Return [X, Y] of the center of cell containing provided text 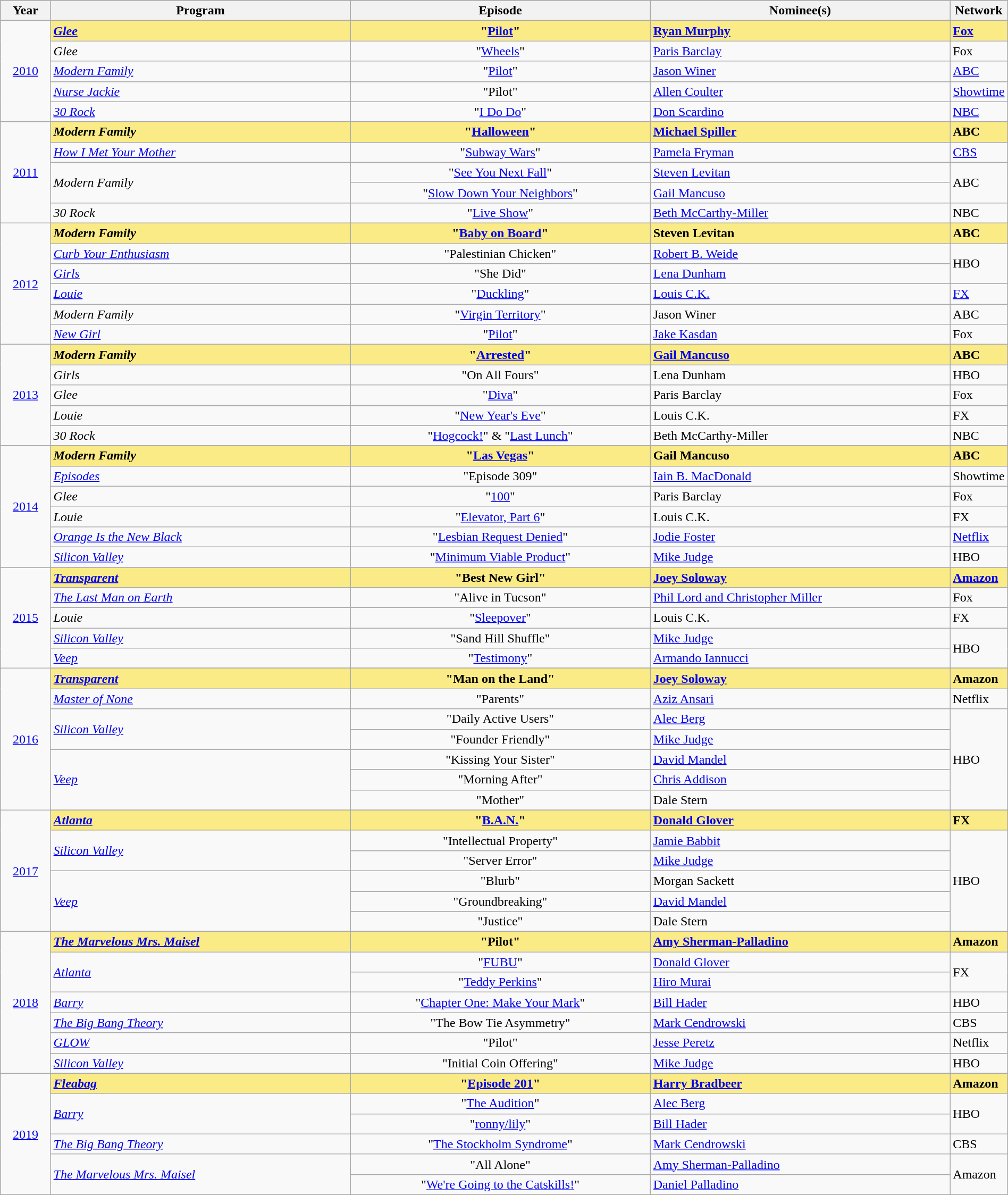
Jake Kasdan [800, 335]
Jodie Foster [800, 537]
Episode [500, 11]
"Slow Down Your Neighbors" [500, 193]
"Justice" [500, 922]
Armando Iannucci [800, 658]
"Testimony" [500, 658]
"Duckling" [500, 294]
2010 [26, 71]
2015 [26, 617]
"Founder Friendly" [500, 739]
Morgan Sackett [800, 881]
"Parents" [500, 699]
"Episode 201" [500, 1083]
"Initial Coin Offering" [500, 1063]
"Morning After" [500, 780]
"The Bow Tie Asymmetry" [500, 1023]
"Subway Wars" [500, 152]
Fleabag [200, 1083]
"Halloween" [500, 132]
"Sand Hill Shuffle" [500, 638]
Robert B. Weide [800, 254]
"Baby on Board" [500, 233]
How I Met Your Mother [200, 152]
"Intellectual Property" [500, 840]
The Last Man on Earth [200, 598]
"Best New Girl" [500, 577]
Nurse Jackie [200, 91]
Nominee(s) [800, 11]
"Man on the Land" [500, 679]
Harry Bradbeer [800, 1083]
2016 [26, 739]
Jamie Babbit [800, 840]
Iain B. MacDonald [800, 476]
Phil Lord and Christopher Miller [800, 598]
"100" [500, 496]
"Chapter One: Make Your Mark" [500, 1002]
Michael Spiller [800, 132]
"Palestinian Chicken" [500, 254]
2017 [26, 871]
Don Scardino [800, 112]
"Daily Active Users" [500, 719]
Aziz Ansari [800, 699]
"On All Fours" [500, 375]
"See You Next Fall" [500, 172]
Episodes [200, 476]
2013 [26, 395]
2011 [26, 172]
Allen Coulter [800, 91]
Year [26, 11]
"Wheels" [500, 51]
"Las Vegas" [500, 456]
"Sleepover" [500, 618]
"Virgin Territory" [500, 314]
2014 [26, 506]
"Minimum Viable Product" [500, 557]
"Hogcock!" & "Last Lunch" [500, 436]
"Live Show" [500, 213]
"Mother" [500, 800]
"Lesbian Request Denied" [500, 537]
"Diva" [500, 395]
"Groundbreaking" [500, 901]
2019 [26, 1134]
Program [200, 11]
"ronny/lily" [500, 1124]
"B.A.N." [500, 820]
Ryan Murphy [800, 31]
"Kissing Your Sister" [500, 759]
Jesse Peretz [800, 1043]
Curb Your Enthusiasm [200, 254]
"The Audition" [500, 1104]
Orange Is the New Black [200, 537]
"Alive in Tucson" [500, 598]
Master of None [200, 699]
New Girl [200, 335]
"FUBU" [500, 962]
Daniel Palladino [800, 1184]
Chris Addison [800, 780]
GLOW [200, 1043]
"We're Going to the Catskills!" [500, 1184]
Pamela Fryman [800, 152]
"She Did" [500, 274]
"Elevator, Part 6" [500, 516]
"Teddy Perkins" [500, 982]
"The Stockholm Syndrome" [500, 1144]
"All Alone" [500, 1164]
Hiro Murai [800, 982]
"Episode 309" [500, 476]
"New Year's Eve" [500, 415]
"Blurb" [500, 881]
Network [979, 11]
2018 [26, 1002]
2012 [26, 283]
"Server Error" [500, 860]
"Arrested" [500, 355]
"I Do Do" [500, 112]
